Scan for the cell matching the given text and deliver its [X, Y] coordinate at center. 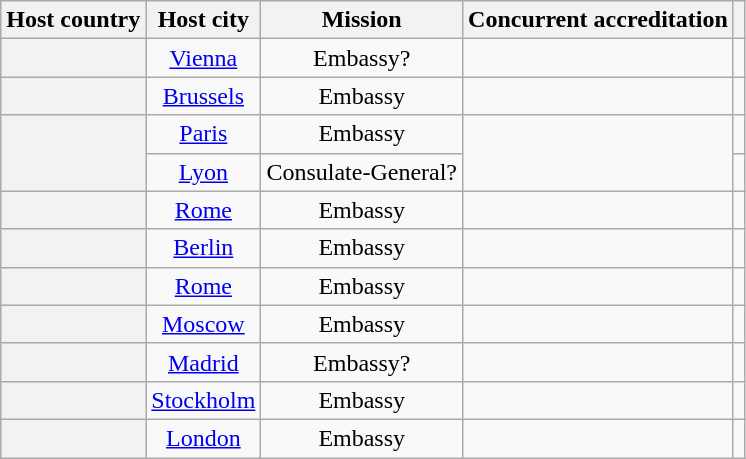
Host country [74, 20]
Concurrent accreditation [598, 20]
Vienna [204, 58]
Stockholm [204, 400]
Host city [204, 20]
Madrid [204, 362]
Moscow [204, 324]
Lyon [204, 172]
Paris [204, 134]
Mission [362, 20]
Consulate-General? [362, 172]
Berlin [204, 248]
London [204, 438]
Brussels [204, 96]
